Provide the (x, y) coordinate of the cell's center where the given text is located.  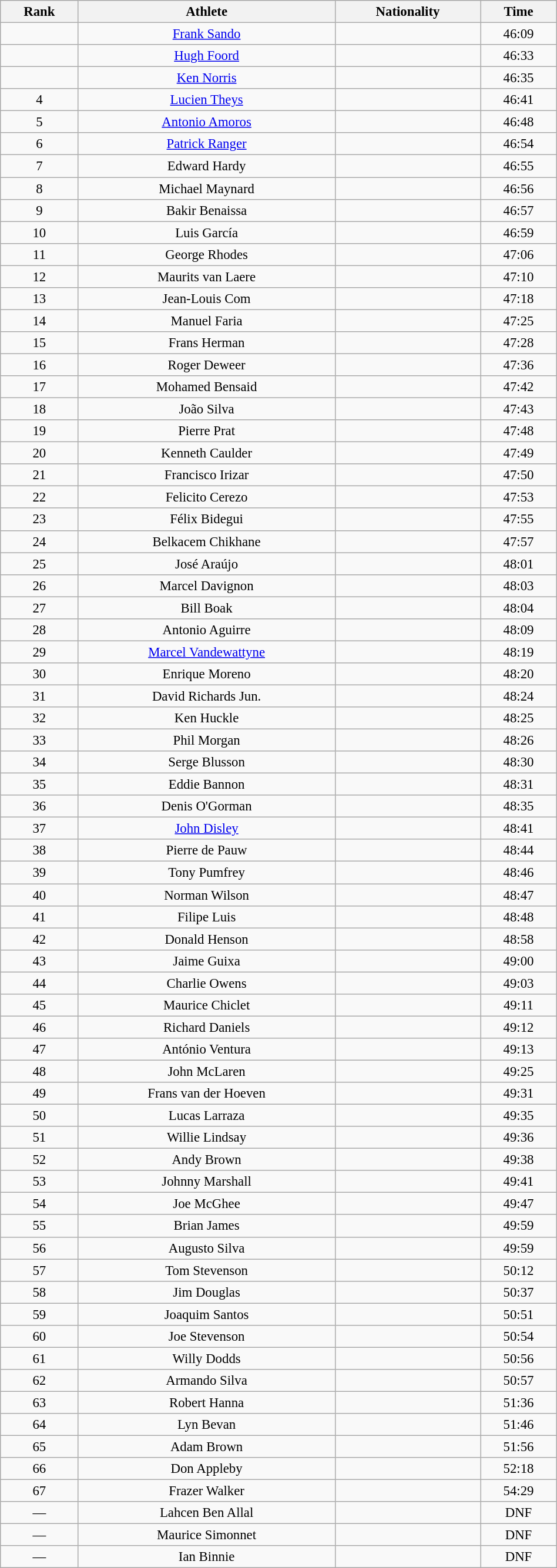
George Rhodes (207, 254)
47:57 (519, 541)
João Silva (207, 409)
36 (39, 806)
Nationality (408, 12)
Donald Henson (207, 939)
Frans van der Hoeven (207, 1093)
46 (39, 1027)
45 (39, 1005)
55 (39, 1226)
48:20 (519, 674)
60 (39, 1337)
Antonio Aguirre (207, 630)
Tony Pumfrey (207, 873)
46:54 (519, 144)
Enrique Moreno (207, 674)
50:54 (519, 1337)
48:30 (519, 762)
Maurits van Laere (207, 277)
Time (519, 12)
28 (39, 630)
48:58 (519, 939)
47:25 (519, 321)
51:56 (519, 1447)
Félix Bidegui (207, 520)
Lahcen Ben Allal (207, 1513)
31 (39, 696)
Frank Sando (207, 34)
Pierre de Pauw (207, 851)
40 (39, 895)
19 (39, 431)
Rank (39, 12)
Charlie Owens (207, 983)
Frans Herman (207, 343)
27 (39, 608)
47:48 (519, 431)
49:11 (519, 1005)
Adam Brown (207, 1447)
43 (39, 961)
Jean-Louis Com (207, 299)
Maurice Chiclet (207, 1005)
50:57 (519, 1381)
51:36 (519, 1402)
6 (39, 144)
49 (39, 1093)
49:00 (519, 961)
Kenneth Caulder (207, 453)
20 (39, 453)
63 (39, 1402)
47:43 (519, 409)
Filipe Luis (207, 917)
54 (39, 1204)
33 (39, 741)
Don Appleby (207, 1469)
48:48 (519, 917)
49:25 (519, 1071)
Ken Huckle (207, 718)
50 (39, 1116)
37 (39, 829)
26 (39, 586)
35 (39, 785)
39 (39, 873)
23 (39, 520)
Marcel Davignon (207, 586)
46:35 (519, 78)
Patrick Ranger (207, 144)
Manuel Faria (207, 321)
22 (39, 497)
48:25 (519, 718)
Phil Morgan (207, 741)
10 (39, 233)
50:37 (519, 1292)
Bakir Benaissa (207, 210)
46:59 (519, 233)
47:53 (519, 497)
49:12 (519, 1027)
47:55 (519, 520)
Armando Silva (207, 1381)
Willie Lindsay (207, 1138)
Joe Stevenson (207, 1337)
53 (39, 1182)
57 (39, 1270)
Serge Blusson (207, 762)
Lucas Larraza (207, 1116)
8 (39, 189)
Belkacem Chikhane (207, 541)
Lyn Bevan (207, 1425)
56 (39, 1248)
Ken Norris (207, 78)
25 (39, 564)
5 (39, 122)
47:18 (519, 299)
49:31 (519, 1093)
48:31 (519, 785)
Denis O'Gorman (207, 806)
Athlete (207, 12)
Felicito Cerezo (207, 497)
Pierre Prat (207, 431)
47:42 (519, 387)
58 (39, 1292)
Mohamed Bensaid (207, 387)
49:35 (519, 1116)
Marcel Vandewattyne (207, 652)
50:51 (519, 1314)
13 (39, 299)
14 (39, 321)
Andy Brown (207, 1160)
48:09 (519, 630)
48:41 (519, 829)
46:48 (519, 122)
17 (39, 387)
49:36 (519, 1138)
48 (39, 1071)
7 (39, 166)
48:47 (519, 895)
44 (39, 983)
Eddie Bannon (207, 785)
Norman Wilson (207, 895)
José Araújo (207, 564)
67 (39, 1491)
29 (39, 652)
Francisco Irizar (207, 475)
50:56 (519, 1358)
32 (39, 718)
9 (39, 210)
48:26 (519, 741)
46:57 (519, 210)
Willy Dodds (207, 1358)
Roger Deweer (207, 365)
Frazer Walker (207, 1491)
64 (39, 1425)
16 (39, 365)
46:56 (519, 189)
47 (39, 1049)
Jaime Guixa (207, 961)
66 (39, 1469)
Joe McGhee (207, 1204)
12 (39, 277)
42 (39, 939)
41 (39, 917)
47:49 (519, 453)
50:12 (519, 1270)
46:41 (519, 100)
49:13 (519, 1049)
Luis García (207, 233)
46:09 (519, 34)
21 (39, 475)
Hugh Foord (207, 56)
24 (39, 541)
11 (39, 254)
Johnny Marshall (207, 1182)
38 (39, 851)
Ian Binnie (207, 1557)
48:24 (519, 696)
46:33 (519, 56)
47:06 (519, 254)
4 (39, 100)
15 (39, 343)
48:46 (519, 873)
62 (39, 1381)
Bill Boak (207, 608)
Maurice Simonnet (207, 1535)
49:38 (519, 1160)
46:55 (519, 166)
30 (39, 674)
Jim Douglas (207, 1292)
Michael Maynard (207, 189)
48:04 (519, 608)
48:01 (519, 564)
59 (39, 1314)
Antonio Amoros (207, 122)
Edward Hardy (207, 166)
54:29 (519, 1491)
48:44 (519, 851)
Tom Stevenson (207, 1270)
48:03 (519, 586)
Robert Hanna (207, 1402)
52 (39, 1160)
49:47 (519, 1204)
48:19 (519, 652)
Richard Daniels (207, 1027)
65 (39, 1447)
47:28 (519, 343)
48:35 (519, 806)
47:36 (519, 365)
António Ventura (207, 1049)
52:18 (519, 1469)
Augusto Silva (207, 1248)
49:41 (519, 1182)
47:10 (519, 277)
47:50 (519, 475)
61 (39, 1358)
David Richards Jun. (207, 696)
49:03 (519, 983)
51:46 (519, 1425)
John McLaren (207, 1071)
Brian James (207, 1226)
18 (39, 409)
John Disley (207, 829)
Joaquim Santos (207, 1314)
51 (39, 1138)
34 (39, 762)
Lucien Theys (207, 100)
